Capture the cell that displays the provided text and extract its (X, Y) central coordinate. 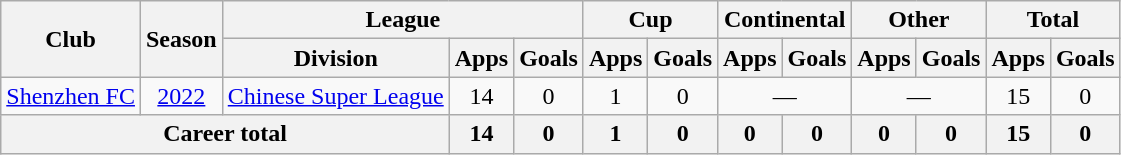
Division (336, 58)
Shenzhen FC (71, 96)
Cup (650, 20)
Total (1053, 20)
Club (71, 39)
Other (919, 20)
Career total (225, 134)
Season (181, 39)
Continental (785, 20)
League (402, 20)
2022 (181, 96)
Chinese Super League (336, 96)
